Capture the cell that displays the provided text and extract its [x, y] central coordinate. 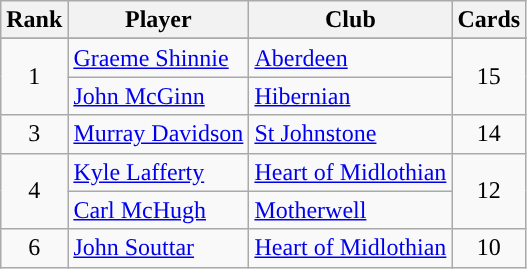
Hibernian [350, 96]
4 [34, 191]
10 [489, 248]
Aberdeen [350, 58]
6 [34, 248]
Murray Davidson [158, 134]
Carl McHugh [158, 210]
1 [34, 77]
St Johnstone [350, 134]
Graeme Shinnie [158, 58]
Rank [34, 20]
12 [489, 191]
Club [350, 20]
15 [489, 77]
14 [489, 134]
Kyle Lafferty [158, 172]
John McGinn [158, 96]
Player [158, 20]
John Souttar [158, 248]
Motherwell [350, 210]
Cards [489, 20]
3 [34, 134]
